Scan for the cell matching the given text and deliver its (x, y) coordinate at center. 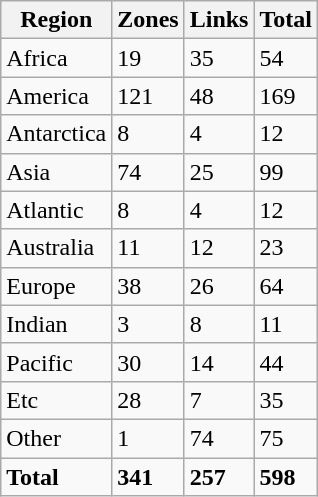
26 (219, 286)
Region (56, 20)
Etc (56, 400)
America (56, 96)
257 (219, 477)
Australia (56, 248)
Africa (56, 58)
64 (286, 286)
44 (286, 362)
Pacific (56, 362)
Europe (56, 286)
54 (286, 58)
598 (286, 477)
19 (148, 58)
Atlantic (56, 210)
Antarctica (56, 134)
121 (148, 96)
48 (219, 96)
14 (219, 362)
30 (148, 362)
38 (148, 286)
169 (286, 96)
Indian (56, 324)
1 (148, 438)
3 (148, 324)
75 (286, 438)
25 (219, 172)
Asia (56, 172)
99 (286, 172)
Other (56, 438)
28 (148, 400)
23 (286, 248)
Zones (148, 20)
Links (219, 20)
341 (148, 477)
7 (219, 400)
